Find where the given text appears and provide that cell's center as (X, Y) coordinate. 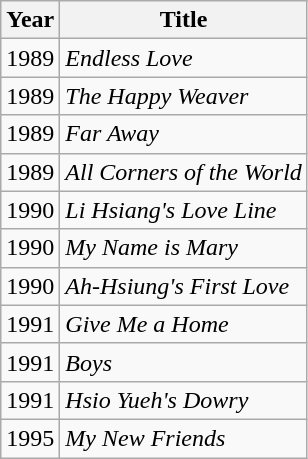
All Corners of the World (184, 172)
Endless Love (184, 58)
The Happy Weaver (184, 96)
Hsio Yueh's Dowry (184, 400)
Li Hsiang's Love Line (184, 210)
Year (30, 20)
My Name is Mary (184, 248)
Give Me a Home (184, 324)
My New Friends (184, 438)
Title (184, 20)
Ah-Hsiung's First Love (184, 286)
Boys (184, 362)
Far Away (184, 134)
1995 (30, 438)
